Identify which cell holds the provided text, then report its (X, Y) central coordinate. 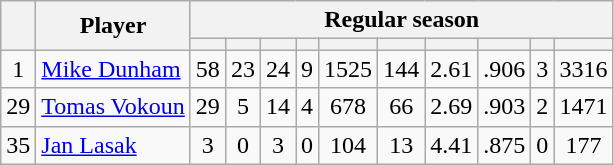
35 (18, 145)
2 (542, 107)
.875 (504, 145)
23 (242, 69)
9 (308, 69)
5 (242, 107)
3316 (584, 69)
.906 (504, 69)
66 (402, 107)
104 (348, 145)
24 (278, 69)
1 (18, 69)
14 (278, 107)
4.41 (452, 145)
Player (114, 26)
2.69 (452, 107)
1525 (348, 69)
13 (402, 145)
4 (308, 107)
.903 (504, 107)
144 (402, 69)
2.61 (452, 69)
1471 (584, 107)
Tomas Vokoun (114, 107)
678 (348, 107)
58 (208, 69)
Jan Lasak (114, 145)
Regular season (402, 20)
177 (584, 145)
Mike Dunham (114, 69)
